Capture the cell that displays the provided text and extract its (x, y) central coordinate. 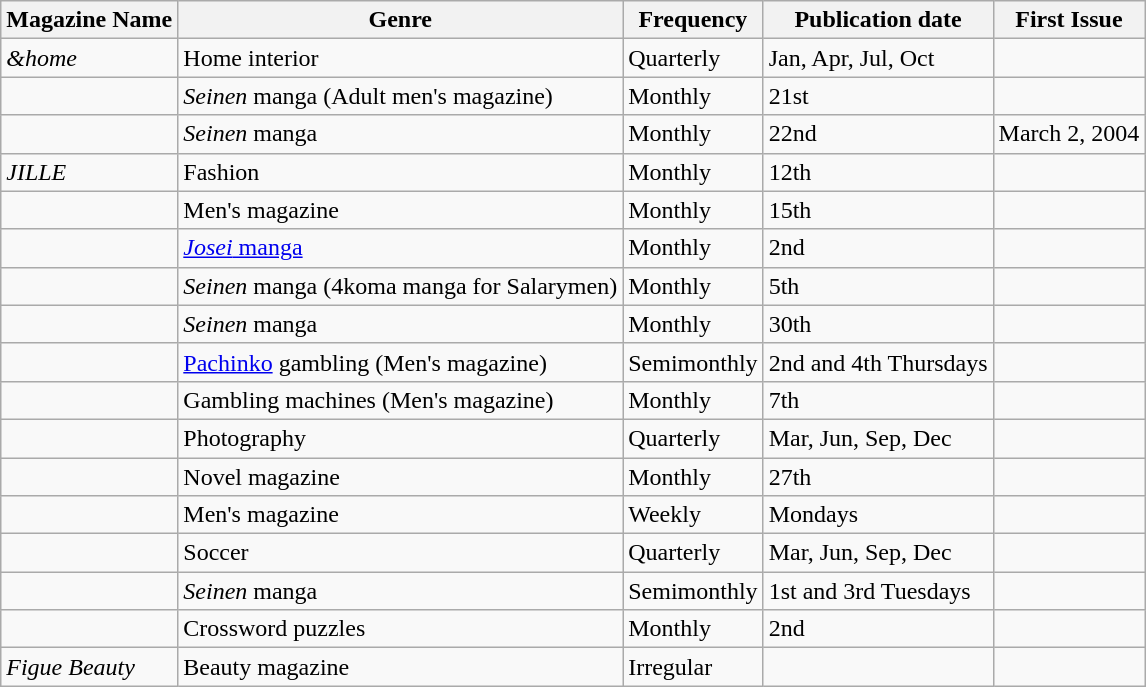
Pachinko gambling (Men's magazine) (400, 362)
Josei manga (400, 248)
&home (90, 58)
Mondays (878, 515)
30th (878, 324)
22nd (878, 134)
Novel magazine (400, 477)
2nd and 4th Thursdays (878, 362)
JILLE (90, 172)
Home interior (400, 58)
Photography (400, 438)
Seinen manga (4koma manga for Salarymen) (400, 286)
Figue Beauty (90, 667)
Jan, Apr, Jul, Oct (878, 58)
Soccer (400, 553)
Irregular (693, 667)
Frequency (693, 20)
Seinen manga (Adult men's magazine) (400, 96)
15th (878, 210)
7th (878, 400)
Crossword puzzles (400, 629)
12th (878, 172)
5th (878, 286)
Fashion (400, 172)
Weekly (693, 515)
1st and 3rd Tuesdays (878, 591)
Magazine Name (90, 20)
Beauty magazine (400, 667)
Gambling machines (Men's magazine) (400, 400)
21st (878, 96)
Publication date (878, 20)
March 2, 2004 (1069, 134)
27th (878, 477)
Genre (400, 20)
First Issue (1069, 20)
